Find where the given text appears and provide that cell's center as (x, y) coordinate. 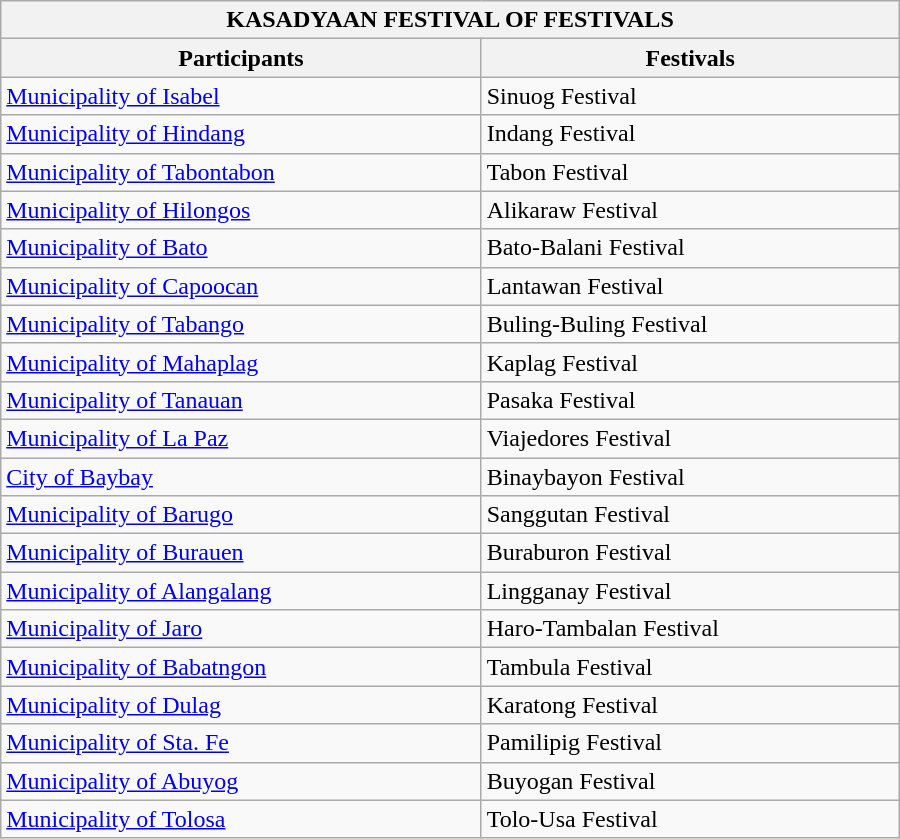
Municipality of Hilongos (241, 210)
Municipality of Sta. Fe (241, 743)
Municipality of Isabel (241, 96)
Municipality of Barugo (241, 515)
Municipality of Tabango (241, 324)
Buraburon Festival (690, 553)
Municipality of Abuyog (241, 781)
Lantawan Festival (690, 286)
Indang Festival (690, 134)
Bato-Balani Festival (690, 248)
Buling-Buling Festival (690, 324)
Alikaraw Festival (690, 210)
Municipality of Burauen (241, 553)
Karatong Festival (690, 705)
Municipality of La Paz (241, 438)
Lingganay Festival (690, 591)
Municipality of Dulag (241, 705)
Municipality of Hindang (241, 134)
Sanggutan Festival (690, 515)
Haro-Tambalan Festival (690, 629)
Buyogan Festival (690, 781)
Tambula Festival (690, 667)
Sinuog Festival (690, 96)
Participants (241, 58)
Pasaka Festival (690, 400)
KASADYAAN FESTIVAL OF FESTIVALS (450, 20)
Tabon Festival (690, 172)
Kaplag Festival (690, 362)
Viajedores Festival (690, 438)
Binaybayon Festival (690, 477)
Pamilipig Festival (690, 743)
Municipality of Tabontabon (241, 172)
Tolo-Usa Festival (690, 819)
Municipality of Alangalang (241, 591)
Festivals (690, 58)
Municipality of Jaro (241, 629)
Municipality of Bato (241, 248)
Municipality of Tolosa (241, 819)
Municipality of Babatngon (241, 667)
Municipality of Tanauan (241, 400)
City of Baybay (241, 477)
Municipality of Mahaplag (241, 362)
Municipality of Capoocan (241, 286)
